Return [x, y] of the center of cell containing provided text 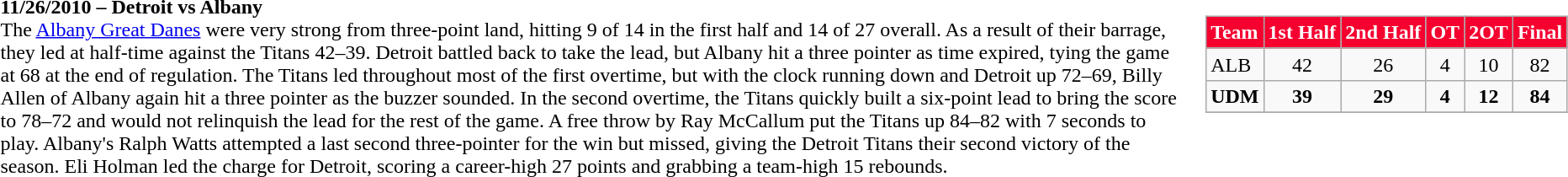
Team [1235, 32]
12 [1489, 96]
29 [1383, 96]
26 [1383, 64]
1st Half [1302, 32]
2OT [1489, 32]
84 [1539, 96]
2nd Half [1383, 32]
ALB [1235, 64]
10 [1489, 64]
42 [1302, 64]
Final [1539, 32]
82 [1539, 64]
OT [1445, 32]
UDM [1235, 96]
39 [1302, 96]
